Scan for the cell matching the given text and deliver its [X, Y] coordinate at center. 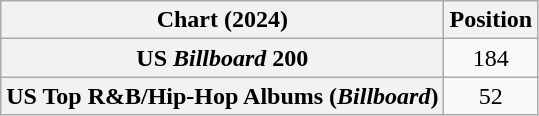
Chart (2024) [222, 20]
184 [491, 58]
US Billboard 200 [222, 58]
52 [491, 96]
US Top R&B/Hip-Hop Albums (Billboard) [222, 96]
Position [491, 20]
